Locate the cell with the specified text and output its (X, Y) center coordinate. 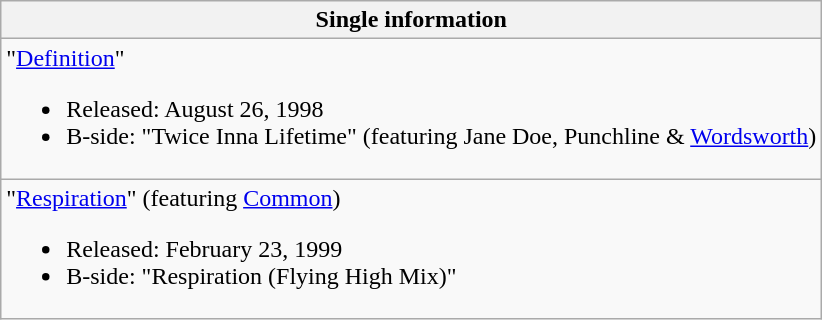
"Respiration" (featuring Common)Released: February 23, 1999B-side: "Respiration (Flying High Mix)" (412, 249)
"Definition"Released: August 26, 1998B-side: "Twice Inna Lifetime" (featuring Jane Doe, Punchline & Wordsworth) (412, 109)
Single information (412, 20)
